Identify which cell holds the provided text, then report its [x, y] central coordinate. 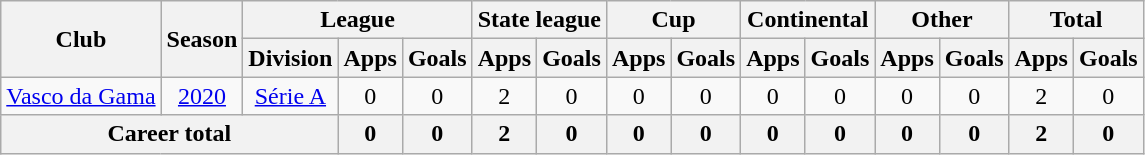
Total [1076, 20]
Club [81, 39]
2020 [202, 96]
Cup [673, 20]
Other [942, 20]
Season [202, 39]
League [358, 20]
Career total [170, 134]
Vasco da Gama [81, 96]
Continental [808, 20]
Division [290, 58]
State league [539, 20]
Série A [290, 96]
